Scan for the cell matching the given text and deliver its [x, y] coordinate at center. 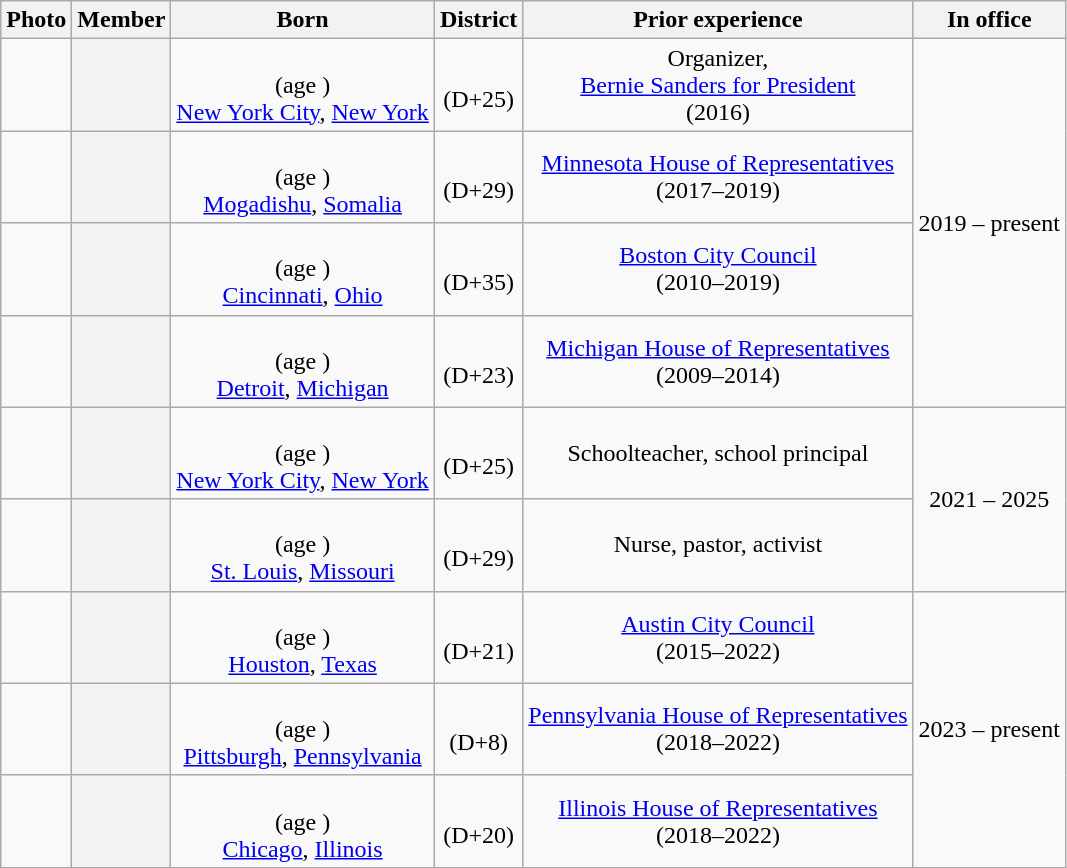
(age )Pittsburgh, Pennsylvania [303, 729]
(D+8) [478, 729]
(age )St. Louis, Missouri [303, 545]
(age )Houston, Texas [303, 637]
(age )Mogadishu, Somalia [303, 177]
Prior experience [718, 20]
District [478, 20]
(D+35) [478, 269]
In office [989, 20]
Member [122, 20]
2021 – 2025 [989, 499]
Austin City Council(2015–2022) [718, 637]
Boston City Council(2010–2019) [718, 269]
Organizer, Bernie Sanders for President(2016) [718, 85]
Nurse, pastor, activist [718, 545]
Illinois House of Representatives(2018–2022) [718, 821]
Minnesota House of Representatives(2017–2019) [718, 177]
Michigan House of Representatives(2009–2014) [718, 361]
(D+20) [478, 821]
2019 – present [989, 223]
(age )Detroit, Michigan [303, 361]
Photo [36, 20]
Schoolteacher, school principal [718, 453]
2023 – present [989, 729]
(age )Cincinnati, Ohio [303, 269]
(D+23) [478, 361]
(D+21) [478, 637]
(age )Chicago, Illinois [303, 821]
Born [303, 20]
Pennsylvania House of Representatives(2018–2022) [718, 729]
